Capture the cell that displays the provided text and extract its (x, y) central coordinate. 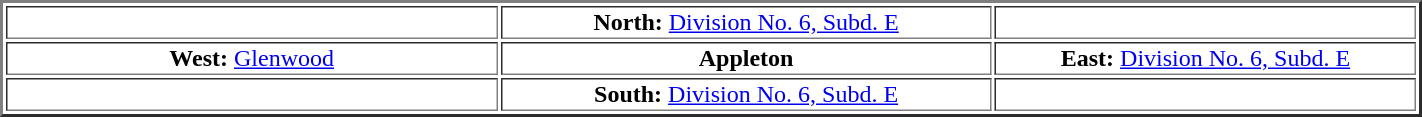
East: Division No. 6, Subd. E (1206, 58)
Appleton (746, 58)
North: Division No. 6, Subd. E (746, 22)
South: Division No. 6, Subd. E (746, 94)
West: Glenwood (252, 58)
